Output the (X, Y) coordinate of the center of the cell containing the given text.  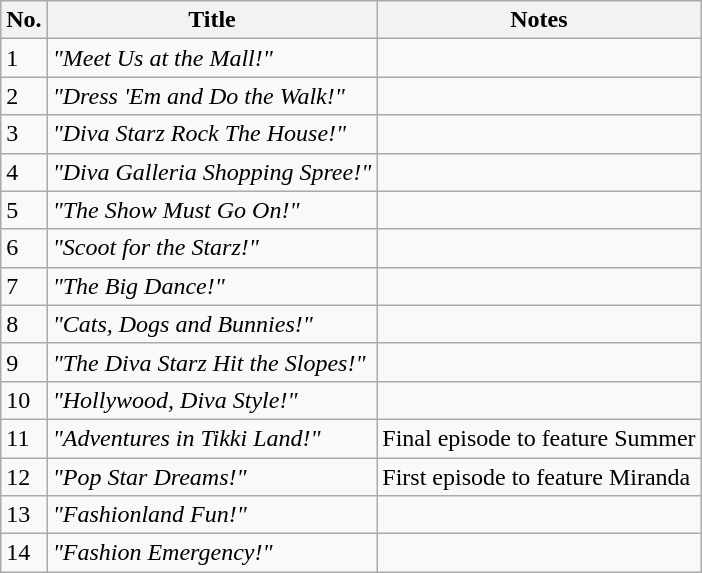
"The Diva Starz Hit the Slopes!" (212, 362)
Title (212, 20)
"Cats, Dogs and Bunnies!" (212, 324)
3 (24, 134)
"Diva Starz Rock The House!" (212, 134)
9 (24, 362)
Notes (539, 20)
"Meet Us at the Mall!" (212, 58)
"The Show Must Go On!" (212, 210)
14 (24, 553)
13 (24, 515)
8 (24, 324)
11 (24, 438)
"Fashion Emergency!" (212, 553)
"Fashionland Fun!" (212, 515)
No. (24, 20)
6 (24, 248)
"Pop Star Dreams!" (212, 477)
"Hollywood, Diva Style!" (212, 400)
First episode to feature Miranda (539, 477)
"Adventures in Tikki Land!" (212, 438)
12 (24, 477)
"The Big Dance!" (212, 286)
2 (24, 96)
"Dress 'Em and Do the Walk!" (212, 96)
"Diva Galleria Shopping Spree!" (212, 172)
5 (24, 210)
4 (24, 172)
"Scoot for the Starz!" (212, 248)
7 (24, 286)
10 (24, 400)
1 (24, 58)
Final episode to feature Summer (539, 438)
